Provide the [x, y] coordinate of the cell's center where the given text is located.  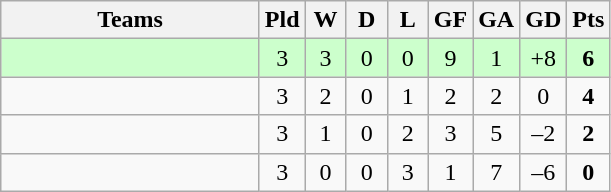
+8 [544, 58]
L [408, 20]
W [326, 20]
GA [496, 20]
Pld [282, 20]
Teams [130, 20]
GD [544, 20]
GF [450, 20]
6 [588, 58]
4 [588, 96]
7 [496, 172]
–2 [544, 134]
–6 [544, 172]
D [366, 20]
9 [450, 58]
Pts [588, 20]
5 [496, 134]
